Pinpoint the cell where the given text exists, returning its (x, y) midpoint coordinate. 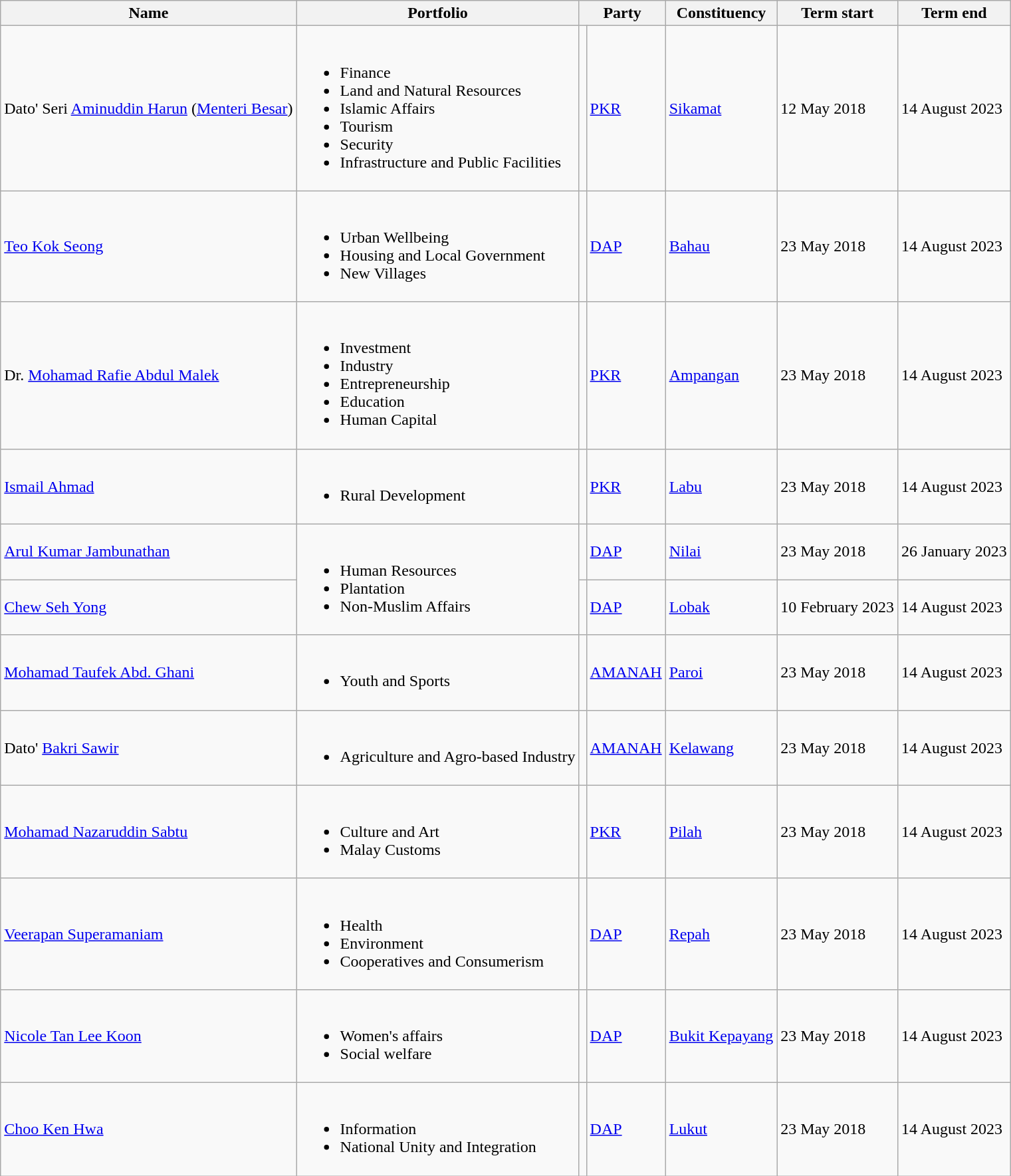
Mohamad Nazaruddin Sabtu (149, 832)
Lobak (721, 608)
26 January 2023 (955, 552)
Party (622, 13)
Nilai (721, 552)
Pilah (721, 832)
Bahau (721, 246)
Rural Development (437, 487)
Dato' Bakri Sawir (149, 747)
Youth and Sports (437, 673)
Women's affairsSocial welfare (437, 1036)
InformationNational Unity and Integration (437, 1129)
Nicole Tan Lee Koon (149, 1036)
12 May 2018 (838, 108)
Labu (721, 487)
Agriculture and Agro-based Industry (437, 747)
Arul Kumar Jambunathan (149, 552)
Sikamat (721, 108)
Paroi (721, 673)
10 February 2023 (838, 608)
Term end (955, 13)
Ismail Ahmad (149, 487)
Constituency (721, 13)
Mohamad Taufek Abd. Ghani (149, 673)
HealthEnvironmentCooperatives and Consumerism (437, 933)
Name (149, 13)
Term start (838, 13)
Veerapan Superamaniam (149, 933)
Human ResourcesPlantationNon-Muslim Affairs (437, 580)
Portfolio (437, 13)
InvestmentIndustryEntrepreneurshipEducationHuman Capital (437, 375)
Choo Ken Hwa (149, 1129)
FinanceLand and Natural ResourcesIslamic AffairsTourismSecurityInfrastructure and Public Facilities (437, 108)
Dato' Seri Aminuddin Harun (Menteri Besar) (149, 108)
Teo Kok Seong (149, 246)
Culture and ArtMalay Customs (437, 832)
Dr. Mohamad Rafie Abdul Malek (149, 375)
Urban WellbeingHousing and Local GovernmentNew Villages (437, 246)
Chew Seh Yong (149, 608)
Ampangan (721, 375)
Kelawang (721, 747)
Repah (721, 933)
Lukut (721, 1129)
Bukit Kepayang (721, 1036)
